Provide the (X, Y) coordinate of the cell's center where the given text is located.  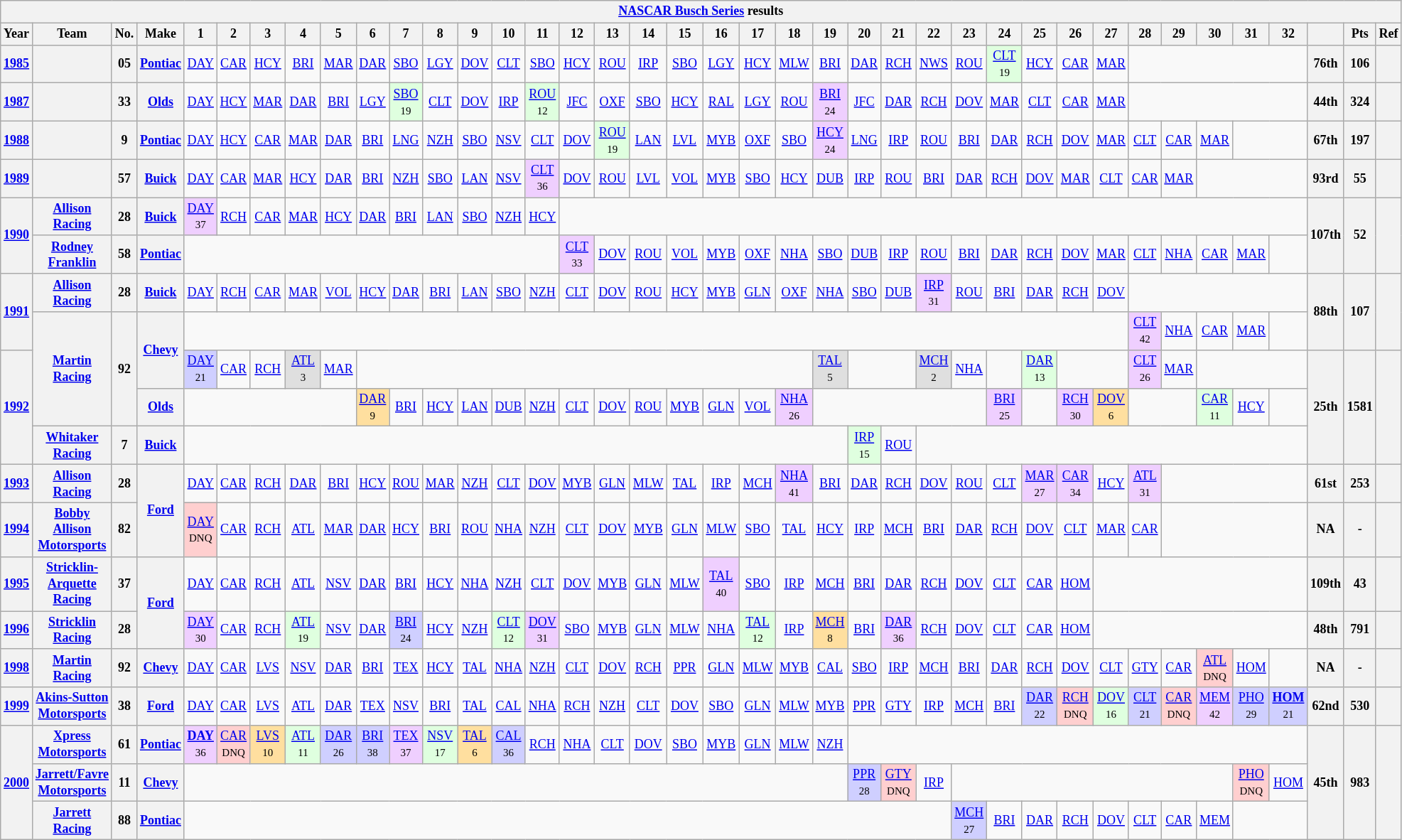
31 (1251, 34)
CAR11 (1215, 407)
TEX37 (406, 745)
PHO29 (1251, 706)
44th (1326, 102)
MCH27 (969, 821)
33 (124, 102)
TAL5 (830, 369)
88 (124, 821)
CLT36 (542, 178)
Bobby Allison Motorsports (72, 529)
NHA41 (794, 483)
TAL40 (721, 583)
DOV16 (1111, 706)
38 (124, 706)
88th (1326, 311)
Akins-Sutton Motorsports (72, 706)
ATL31 (1145, 483)
48th (1326, 630)
DOV6 (1111, 407)
HOM21 (1288, 706)
BRI25 (1005, 407)
29 (1179, 34)
Stricklin-Arquette Racing (72, 583)
Team (72, 34)
1989 (17, 178)
1996 (17, 630)
DAY37 (200, 217)
82 (124, 529)
MCH2 (934, 369)
DAR36 (898, 630)
61st (1326, 483)
2000 (17, 783)
10 (509, 34)
TAL12 (757, 630)
DAY30 (200, 630)
57 (124, 178)
107th (1326, 236)
BRI38 (372, 745)
1994 (17, 529)
DOV31 (542, 630)
NHA26 (794, 407)
20 (864, 34)
13 (613, 34)
1995 (17, 583)
DAR26 (338, 745)
CLT12 (509, 630)
DAY36 (200, 745)
4 (303, 34)
107 (1360, 311)
27 (1111, 34)
CLT19 (1005, 64)
16 (721, 34)
ATL11 (303, 745)
TAL6 (475, 745)
21 (898, 34)
CLT42 (1145, 331)
LVS10 (268, 745)
61 (124, 745)
62nd (1326, 706)
ROU19 (613, 140)
05 (124, 64)
DAYDNQ (200, 529)
324 (1360, 102)
25 (1040, 34)
CLT21 (1145, 706)
253 (1360, 483)
Make (161, 34)
IRP31 (934, 293)
Pts (1360, 34)
791 (1360, 630)
Jarrett Racing (72, 821)
43 (1360, 583)
CLT26 (1145, 369)
32 (1288, 34)
1998 (17, 668)
1990 (17, 236)
DAY21 (200, 369)
NWS (934, 64)
106 (1360, 64)
1999 (17, 706)
52 (1360, 236)
18 (794, 34)
23 (969, 34)
12 (577, 34)
3 (268, 34)
109th (1326, 583)
No. (124, 34)
IRP15 (864, 446)
8 (440, 34)
30 (1215, 34)
MAR27 (1040, 483)
MCH8 (830, 630)
ATLDNQ (1215, 668)
1985 (17, 64)
Jarrett/Favre Motorsports (72, 782)
ROU12 (542, 102)
MEM (1215, 821)
NSV17 (440, 745)
CLT33 (577, 254)
22 (934, 34)
Whitaker Racing (72, 446)
Year (17, 34)
Stricklin Racing (72, 630)
PHODNQ (1251, 782)
RCH30 (1076, 407)
15 (685, 34)
983 (1360, 783)
58 (124, 254)
1988 (17, 140)
530 (1360, 706)
SBO19 (406, 102)
Rodney Franklin (72, 254)
37 (124, 583)
93rd (1326, 178)
6 (372, 34)
2 (233, 34)
NASCAR Busch Series results (701, 11)
RCHDNQ (1076, 706)
197 (1360, 140)
Ref (1388, 34)
1992 (17, 406)
HCY24 (830, 140)
25th (1326, 406)
17 (757, 34)
ATL19 (303, 630)
26 (1076, 34)
55 (1360, 178)
1993 (17, 483)
5 (338, 34)
CAR34 (1076, 483)
1987 (17, 102)
GTYDNQ (898, 782)
1991 (17, 311)
45th (1326, 783)
19 (830, 34)
CAL36 (509, 745)
Xpress Motorsports (72, 745)
76th (1326, 64)
RAL (721, 102)
24 (1005, 34)
DAR22 (1040, 706)
ATL3 (303, 369)
PPR28 (864, 782)
DAR13 (1040, 369)
MEM42 (1215, 706)
67th (1326, 140)
1 (200, 34)
DAR9 (372, 407)
1581 (1360, 406)
14 (648, 34)
